For the text-containing cell, return its midpoint in [X, Y] coordinate format. 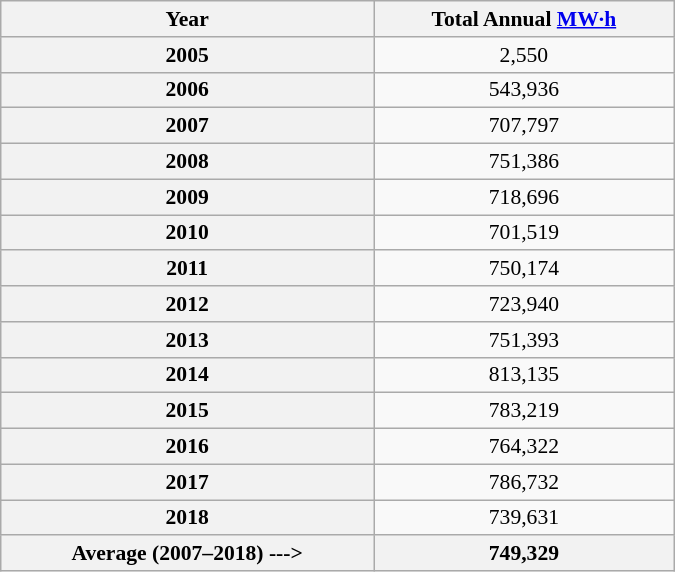
751,386 [524, 162]
2014 [188, 375]
783,219 [524, 411]
2011 [188, 269]
2016 [188, 447]
723,940 [524, 304]
2010 [188, 233]
2012 [188, 304]
Average (2007–2018) ---> [188, 554]
707,797 [524, 126]
Year [188, 19]
Total Annual MW·h [524, 19]
764,322 [524, 447]
2009 [188, 197]
2017 [188, 482]
2007 [188, 126]
749,329 [524, 554]
2013 [188, 340]
701,519 [524, 233]
813,135 [524, 375]
786,732 [524, 482]
2008 [188, 162]
750,174 [524, 269]
2018 [188, 518]
718,696 [524, 197]
2005 [188, 55]
2015 [188, 411]
2006 [188, 90]
739,631 [524, 518]
543,936 [524, 90]
751,393 [524, 340]
2,550 [524, 55]
